Find where the given text appears and provide that cell's center as (X, Y) coordinate. 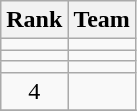
Team (102, 20)
4 (34, 91)
Rank (34, 20)
